Determine the (x, y) coordinate at the center of the cell enclosing the given text.  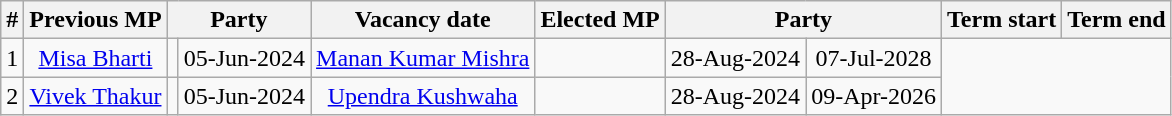
Vacancy date (423, 20)
07-Jul-2028 (874, 58)
Misa Bharti (96, 58)
Term end (1117, 20)
Previous MP (96, 20)
Elected MP (600, 20)
Manan Kumar Mishra (423, 58)
09-Apr-2026 (874, 96)
Vivek Thakur (96, 96)
1 (12, 58)
2 (12, 96)
# (12, 20)
Term start (1002, 20)
Upendra Kushwaha (423, 96)
